Determine the [x, y] coordinate at the center of the cell enclosing the given text.  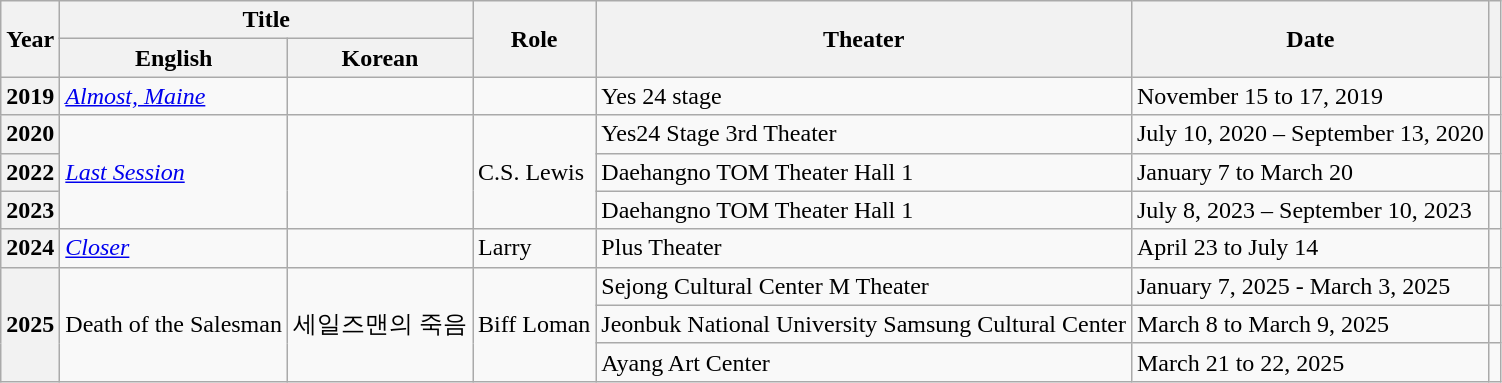
March 21 to 22, 2025 [1310, 362]
Larry [534, 248]
세일즈맨의 죽음 [380, 324]
Yes 24 stage [864, 96]
March 8 to March 9, 2025 [1310, 324]
January 7 to March 20 [1310, 172]
Jeonbuk National University Samsung Cultural Center [864, 324]
Yes24 Stage 3rd Theater [864, 134]
Date [1310, 39]
English [174, 58]
Plus Theater [864, 248]
Sejong Cultural Center M Theater [864, 286]
Role [534, 39]
November 15 to 17, 2019 [1310, 96]
2020 [30, 134]
Closer [174, 248]
Death of the Salesman [174, 324]
July 10, 2020 – September 13, 2020 [1310, 134]
January 7, 2025 - March 3, 2025 [1310, 286]
Last Session [174, 172]
2022 [30, 172]
Title [266, 20]
Almost, Maine [174, 96]
Biff Loman [534, 324]
Year [30, 39]
April 23 to July 14 [1310, 248]
2024 [30, 248]
Theater [864, 39]
July 8, 2023 – September 10, 2023 [1310, 210]
2023 [30, 210]
Korean [380, 58]
2019 [30, 96]
2025 [30, 324]
C.S. Lewis [534, 172]
Ayang Art Center [864, 362]
